Pinpoint the cell where the given text exists, returning its [X, Y] midpoint coordinate. 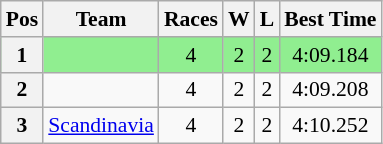
Pos [22, 19]
Scandinavia [101, 126]
L [268, 19]
Best Time [330, 19]
Team [101, 19]
1 [22, 55]
4:09.184 [330, 55]
4:10.252 [330, 126]
3 [22, 126]
W [239, 19]
4:09.208 [330, 90]
Races [191, 19]
